Capture the cell that displays the provided text and extract its [X, Y] central coordinate. 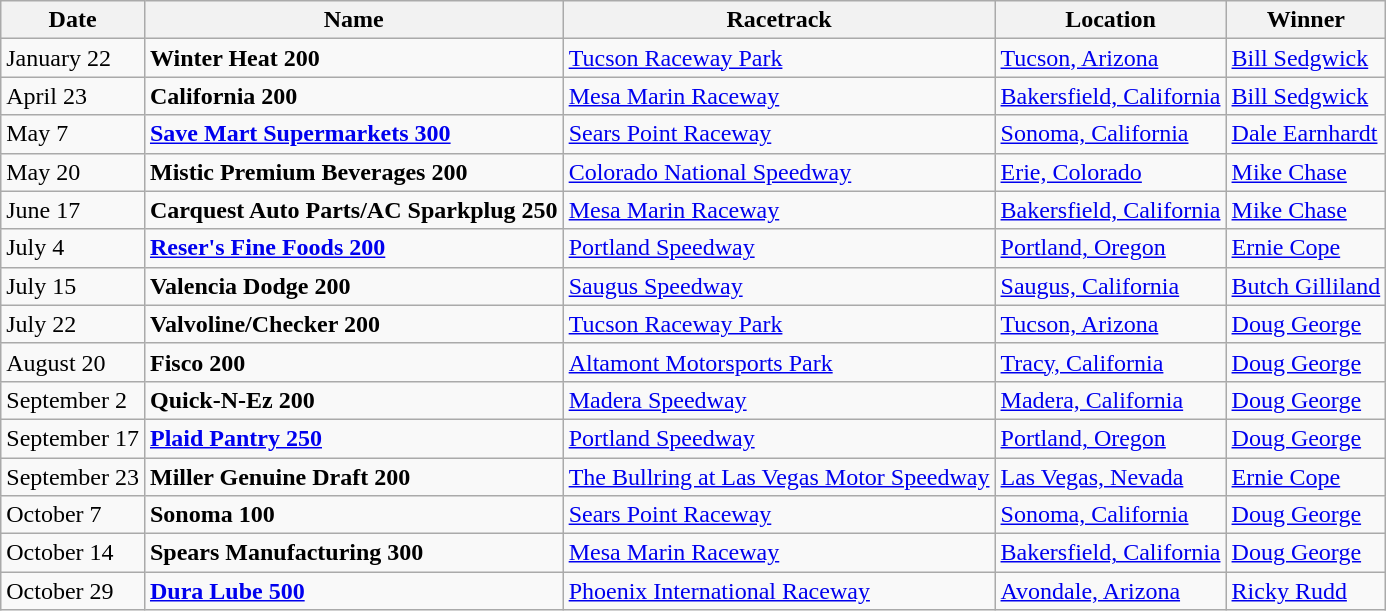
Avondale, Arizona [1110, 591]
Sonoma 100 [354, 515]
Reser's Fine Foods 200 [354, 248]
June 17 [73, 210]
Carquest Auto Parts/AC Sparkplug 250 [354, 210]
May 7 [73, 134]
Name [354, 20]
Racetrack [779, 20]
Save Mart Supermarkets 300 [354, 134]
Spears Manufacturing 300 [354, 553]
January 22 [73, 58]
October 14 [73, 553]
Valencia Dodge 200 [354, 286]
Colorado National Speedway [779, 172]
Location [1110, 20]
September 23 [73, 477]
Madera Speedway [779, 400]
California 200 [354, 96]
Winter Heat 200 [354, 58]
July 4 [73, 248]
July 22 [73, 324]
Ricky Rudd [1306, 591]
Phoenix International Raceway [779, 591]
Tracy, California [1110, 362]
October 7 [73, 515]
Butch Gilliland [1306, 286]
The Bullring at Las Vegas Motor Speedway [779, 477]
Miller Genuine Draft 200 [354, 477]
Altamont Motorsports Park [779, 362]
Plaid Pantry 250 [354, 438]
August 20 [73, 362]
Winner [1306, 20]
Valvoline/Checker 200 [354, 324]
Madera, California [1110, 400]
Erie, Colorado [1110, 172]
October 29 [73, 591]
Quick-N-Ez 200 [354, 400]
Date [73, 20]
Dale Earnhardt [1306, 134]
September 17 [73, 438]
Fisco 200 [354, 362]
July 15 [73, 286]
Saugus Speedway [779, 286]
Saugus, California [1110, 286]
May 20 [73, 172]
September 2 [73, 400]
Las Vegas, Nevada [1110, 477]
April 23 [73, 96]
Dura Lube 500 [354, 591]
Mistic Premium Beverages 200 [354, 172]
